Extract the (X, Y) coordinate from the center of the cell holding the provided text.  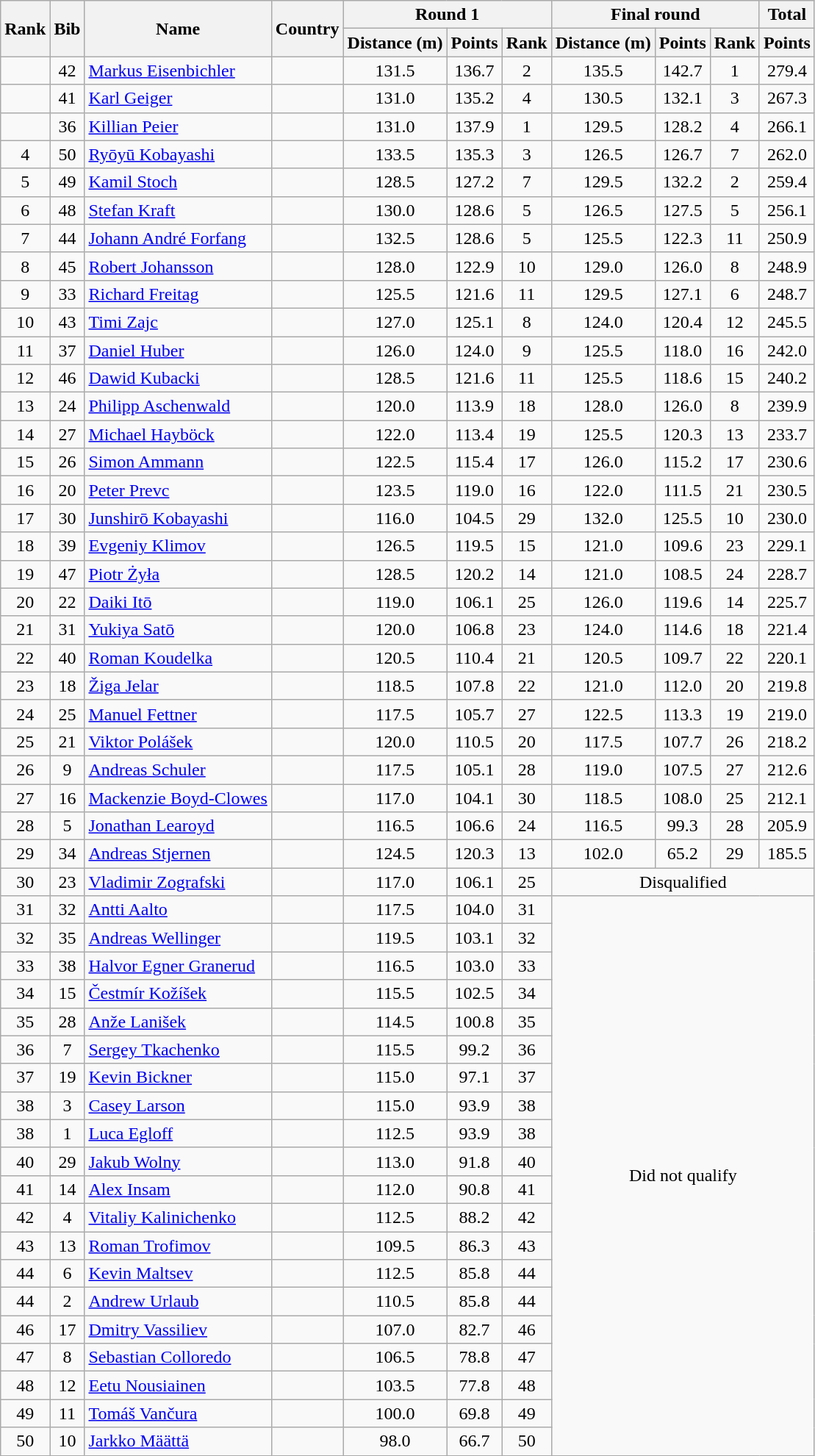
Manuel Fettner (178, 714)
135.2 (475, 98)
108.5 (682, 574)
Vladimir Zografski (178, 882)
109.6 (682, 546)
248.9 (786, 266)
104.5 (475, 518)
114.5 (395, 1022)
Sergey Tkachenko (178, 1050)
108.0 (682, 797)
99.2 (475, 1050)
205.9 (786, 826)
103.0 (475, 966)
267.3 (786, 98)
Did not qualify (683, 1176)
132.0 (603, 518)
128.2 (682, 126)
39 (68, 546)
45 (68, 266)
220.1 (786, 658)
132.1 (682, 98)
Dmitry Vassiliev (178, 1330)
142.7 (682, 71)
Jonathan Learoyd (178, 826)
104.1 (475, 797)
212.1 (786, 797)
Kevin Maltsev (178, 1274)
230.0 (786, 518)
88.2 (475, 1217)
77.8 (475, 1385)
Roman Koudelka (178, 658)
69.8 (475, 1413)
122.3 (682, 238)
Simon Ammann (178, 462)
Andrew Urlaub (178, 1302)
Jakub Wolny (178, 1161)
113.3 (682, 714)
Markus Eisenbichler (178, 71)
219.0 (786, 714)
118.6 (682, 379)
266.1 (786, 126)
212.6 (786, 770)
Roman Trofimov (178, 1246)
65.2 (682, 854)
132.2 (682, 182)
Čestmír Kožíšek (178, 994)
Round 1 (447, 15)
Robert Johansson (178, 266)
115.2 (682, 462)
127.2 (475, 182)
229.1 (786, 546)
Timi Zajc (178, 322)
Kevin Bickner (178, 1077)
111.5 (682, 490)
248.7 (786, 294)
113.0 (395, 1161)
256.1 (786, 210)
Killian Peier (178, 126)
Stefan Kraft (178, 210)
185.5 (786, 854)
262.0 (786, 154)
Viktor Polášek (178, 742)
125.1 (475, 322)
130.5 (603, 98)
132.5 (395, 238)
Andreas Wellinger (178, 938)
Piotr Żyła (178, 574)
Tomáš Vančura (178, 1413)
114.6 (682, 630)
115.4 (475, 462)
105.7 (475, 714)
225.7 (786, 602)
98.0 (395, 1441)
78.8 (475, 1358)
107.0 (395, 1330)
Karl Geiger (178, 98)
Casey Larson (178, 1105)
91.8 (475, 1161)
116.0 (395, 518)
Philipp Aschenwald (178, 406)
120.2 (475, 574)
Disqualified (683, 882)
Michael Hayböck (178, 434)
135.3 (475, 154)
Andreas Schuler (178, 770)
102.0 (603, 854)
Johann André Forfang (178, 238)
279.4 (786, 71)
228.7 (786, 574)
131.5 (395, 71)
Total (786, 15)
107.8 (475, 686)
66.7 (475, 1441)
Richard Freitag (178, 294)
Vitaliy Kalinichenko (178, 1217)
Mackenzie Boyd-Clowes (178, 797)
109.5 (395, 1246)
90.8 (475, 1189)
103.1 (475, 938)
133.5 (395, 154)
86.3 (475, 1246)
122.9 (475, 266)
97.1 (475, 1077)
100.0 (395, 1413)
126.7 (682, 154)
135.5 (603, 71)
Anže Lanišek (178, 1022)
82.7 (475, 1330)
Daniel Huber (178, 351)
250.9 (786, 238)
Daiki Itō (178, 602)
240.2 (786, 379)
Junshirō Kobayashi (178, 518)
106.6 (475, 826)
221.4 (786, 630)
113.9 (475, 406)
120.4 (682, 322)
Alex Insam (178, 1189)
107.7 (682, 742)
Halvor Egner Granerud (178, 966)
Bib (68, 29)
Jarkko Määttä (178, 1441)
245.5 (786, 322)
259.4 (786, 182)
124.5 (395, 854)
119.6 (682, 602)
103.5 (395, 1385)
129.0 (603, 266)
Žiga Jelar (178, 686)
Name (178, 29)
127.0 (395, 322)
Antti Aalto (178, 910)
127.5 (682, 210)
Luca Egloff (178, 1133)
Eetu Nousiainen (178, 1385)
Ryōyū Kobayashi (178, 154)
106.5 (395, 1358)
107.5 (682, 770)
104.0 (475, 910)
230.6 (786, 462)
218.2 (786, 742)
233.7 (786, 434)
Evgeniy Klimov (178, 546)
Yukiya Satō (178, 630)
Andreas Stjernen (178, 854)
130.0 (395, 210)
136.7 (475, 71)
Kamil Stoch (178, 182)
118.0 (682, 351)
109.7 (682, 658)
113.4 (475, 434)
102.5 (475, 994)
239.9 (786, 406)
105.1 (475, 770)
242.0 (786, 351)
110.4 (475, 658)
230.5 (786, 490)
Final round (656, 15)
219.8 (786, 686)
100.8 (475, 1022)
Dawid Kubacki (178, 379)
Sebastian Colloredo (178, 1358)
127.1 (682, 294)
106.8 (475, 630)
Peter Prevc (178, 490)
Country (307, 29)
123.5 (395, 490)
137.9 (475, 126)
99.3 (682, 826)
